Extract the [X, Y] coordinate from the center of the cell holding the provided text.  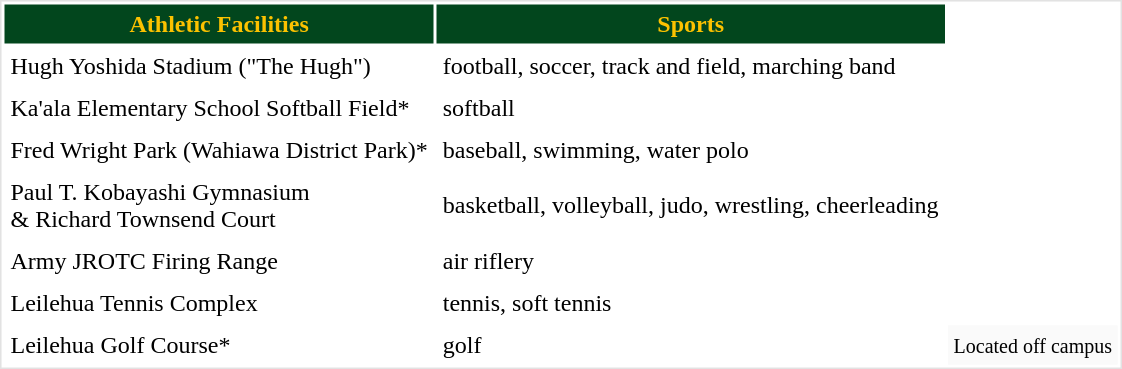
air riflery [691, 262]
Leilehua Golf Course* [218, 346]
Located off campus [1033, 346]
golf [691, 346]
Sports [691, 24]
softball [691, 108]
Fred Wright Park (Wahiawa District Park)* [218, 150]
baseball, swimming, water polo [691, 150]
football, soccer, track and field, marching band [691, 66]
Athletic Facilities [218, 24]
tennis, soft tennis [691, 304]
Army JROTC Firing Range [218, 262]
Hugh Yoshida Stadium ("The Hugh") [218, 66]
Ka'ala Elementary School Softball Field* [218, 108]
basketball, volleyball, judo, wrestling, cheerleading [691, 205]
Leilehua Tennis Complex [218, 304]
Paul T. Kobayashi Gymnasium& Richard Townsend Court [218, 205]
